Pinpoint the cell where the given text exists, returning its (X, Y) midpoint coordinate. 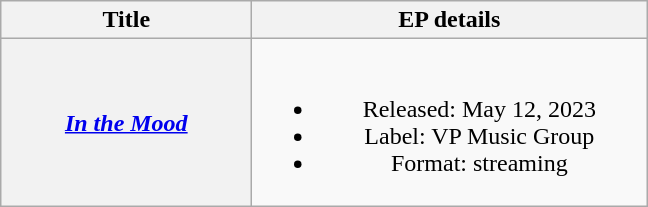
Title (126, 20)
EP details (450, 20)
In the Mood (126, 122)
Released: May 12, 2023Label: VP Music GroupFormat: streaming (450, 122)
